Pinpoint the cell where the given text exists, returning its [x, y] midpoint coordinate. 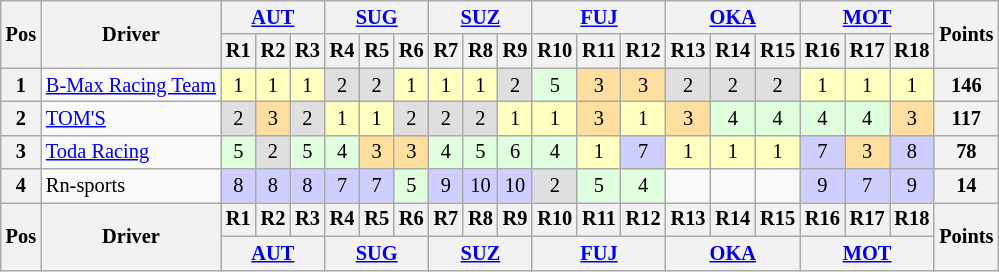
117 [966, 118]
78 [966, 152]
Toda Racing [131, 152]
B-Max Racing Team [131, 85]
Rn-sports [131, 186]
6 [516, 152]
TOM'S [131, 118]
14 [966, 186]
146 [966, 85]
